Identify which cell holds the provided text, then report its [X, Y] central coordinate. 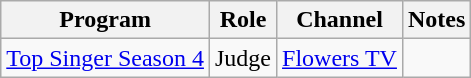
Flowers TV [340, 58]
Notes [436, 20]
Program [106, 20]
Channel [340, 20]
Role [242, 20]
Top Singer Season 4 [106, 58]
Judge [242, 58]
